Pinpoint the cell where the given text exists, returning its (X, Y) midpoint coordinate. 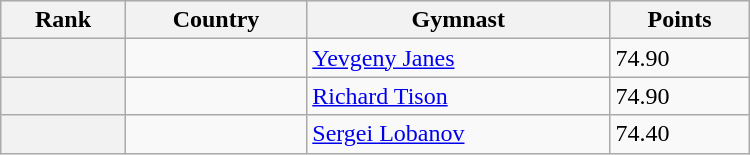
Sergei Lobanov (458, 134)
Richard Tison (458, 96)
Points (680, 20)
Country (216, 20)
Yevgeny Janes (458, 58)
Rank (64, 20)
Gymnast (458, 20)
74.40 (680, 134)
